Capture the cell that displays the provided text and extract its [x, y] central coordinate. 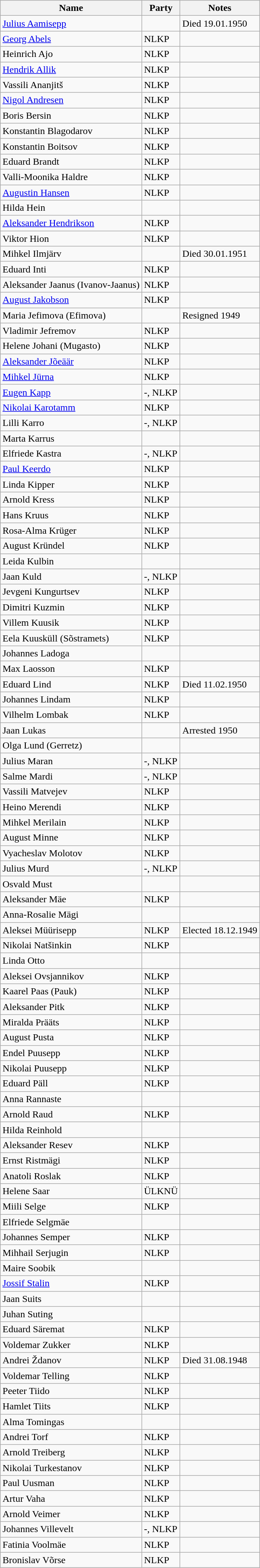
Johannes Villevelt [71, 1529]
Helene Johani (Mugasto) [71, 346]
Andrei Ždanov [71, 1360]
Julius Aamisepp [71, 23]
Arnold Veimer [71, 1514]
Mihkel Ilmjärv [71, 254]
ÜLKNÜ [161, 1191]
Valli-Moonika Haldre [71, 177]
Eduard Inti [71, 269]
Mihhail Serjugin [71, 1253]
Aleksei Müürisepp [71, 930]
Julius Maran [71, 761]
Died 11.02.1950 [220, 684]
Endel Puusepp [71, 1053]
Died 31.08.1948 [220, 1360]
Kaarel Paas (Pauk) [71, 992]
Anatoli Roslak [71, 1176]
Elected 18.12.1949 [220, 930]
Ernst Ristmägi [71, 1160]
Jaan Lukas [71, 730]
August Jakobson [71, 300]
Lilli Karro [71, 423]
Arnold Kress [71, 500]
Notes [220, 8]
Vilhelm Lombak [71, 715]
Aleksander Resev [71, 1145]
Hilda Reinhold [71, 1130]
Nikolai Karotamm [71, 407]
Vassili Ananjitš [71, 85]
Miili Selge [71, 1207]
Resigned 1949 [220, 315]
Eduard Lind [71, 684]
Mihkel Merilain [71, 822]
Name [71, 8]
Heino Merendi [71, 807]
Marta Karrus [71, 438]
Heinrich Ajo [71, 54]
Paul Keerdo [71, 469]
Anna-Rosalie Mägi [71, 914]
August Kründel [71, 546]
Olga Lund (Gerretz) [71, 746]
August Minne [71, 838]
Aleksander Jaanus (Ivanov-Jaanus) [71, 285]
Salme Mardi [71, 776]
Johannes Semper [71, 1237]
Hendrik Allik [71, 69]
Vladimir Jefremov [71, 331]
Helene Saar [71, 1191]
Artur Vaha [71, 1499]
Eduard Brandt [71, 161]
Voldemar Telling [71, 1375]
August Pusta [71, 1038]
Miralda Prääts [71, 1022]
Party [161, 8]
Died 30.01.1951 [220, 254]
Jevgeni Kungurtsev [71, 592]
Peeter Tiido [71, 1391]
Konstantin Boitsov [71, 146]
Aleksander Pitk [71, 1007]
Died 19.01.1950 [220, 23]
Max Laosson [71, 669]
Rosa-Alma Krüger [71, 530]
Aleksander Hendrikson [71, 223]
Augustin Hansen [71, 193]
Maire Soobik [71, 1268]
Linda Otto [71, 961]
Julius Murd [71, 868]
Johannes Lindam [71, 700]
Anna Rannaste [71, 1099]
Aleksander Jõeäär [71, 361]
Arnold Raud [71, 1114]
Nigol Andresen [71, 100]
Villem Kuusik [71, 623]
Osvald Must [71, 884]
Bronislav Võrse [71, 1560]
Eduard Säremat [71, 1329]
Andrei Torf [71, 1437]
Boris Bersin [71, 115]
Aleksander Mäe [71, 899]
Fatinia Voolmäe [71, 1545]
Arrested 1950 [220, 730]
Dimitri Kuzmin [71, 607]
Jaan Suits [71, 1299]
Hans Kruus [71, 515]
Jossif Stalin [71, 1283]
Nikolai Natšinkin [71, 945]
Hamlet Tiits [71, 1406]
Eela Kuusküll (Sõstramets) [71, 638]
Jaan Kuld [71, 576]
Eduard Päll [71, 1084]
Juhan Suting [71, 1314]
Nikolai Puusepp [71, 1068]
Eugen Kapp [71, 392]
Nikolai Turkestanov [71, 1468]
Maria Jefimova (Efimova) [71, 315]
Alma Tomingas [71, 1421]
Linda Kipper [71, 484]
Viktor Hion [71, 239]
Elfriede Selgmäe [71, 1222]
Vassili Matvejev [71, 792]
Georg Abels [71, 39]
Hilda Hein [71, 208]
Elfriede Kastra [71, 454]
Aleksei Ovsjannikov [71, 976]
Voldemar Zukker [71, 1345]
Konstantin Blagodarov [71, 131]
Paul Uusman [71, 1483]
Leida Kulbin [71, 561]
Johannes Ladoga [71, 653]
Mihkel Jürna [71, 377]
Arnold Treiberg [71, 1453]
Vyacheslav Molotov [71, 853]
